From the cell containing the given text, extract its center point as [x, y] coordinate. 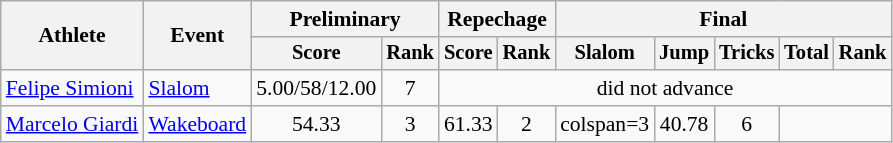
Total [806, 54]
40.78 [684, 124]
3 [410, 124]
5.00/58/12.00 [316, 88]
6 [746, 124]
Event [197, 36]
Athlete [72, 36]
Tricks [746, 54]
Final [723, 19]
Marcelo Giardi [72, 124]
Repechage [497, 19]
did not advance [665, 88]
7 [410, 88]
Jump [684, 54]
61.33 [468, 124]
54.33 [316, 124]
Felipe Simioni [72, 88]
Wakeboard [197, 124]
Preliminary [345, 19]
2 [527, 124]
colspan=3 [604, 124]
